Return [x, y] of the center of cell containing provided text 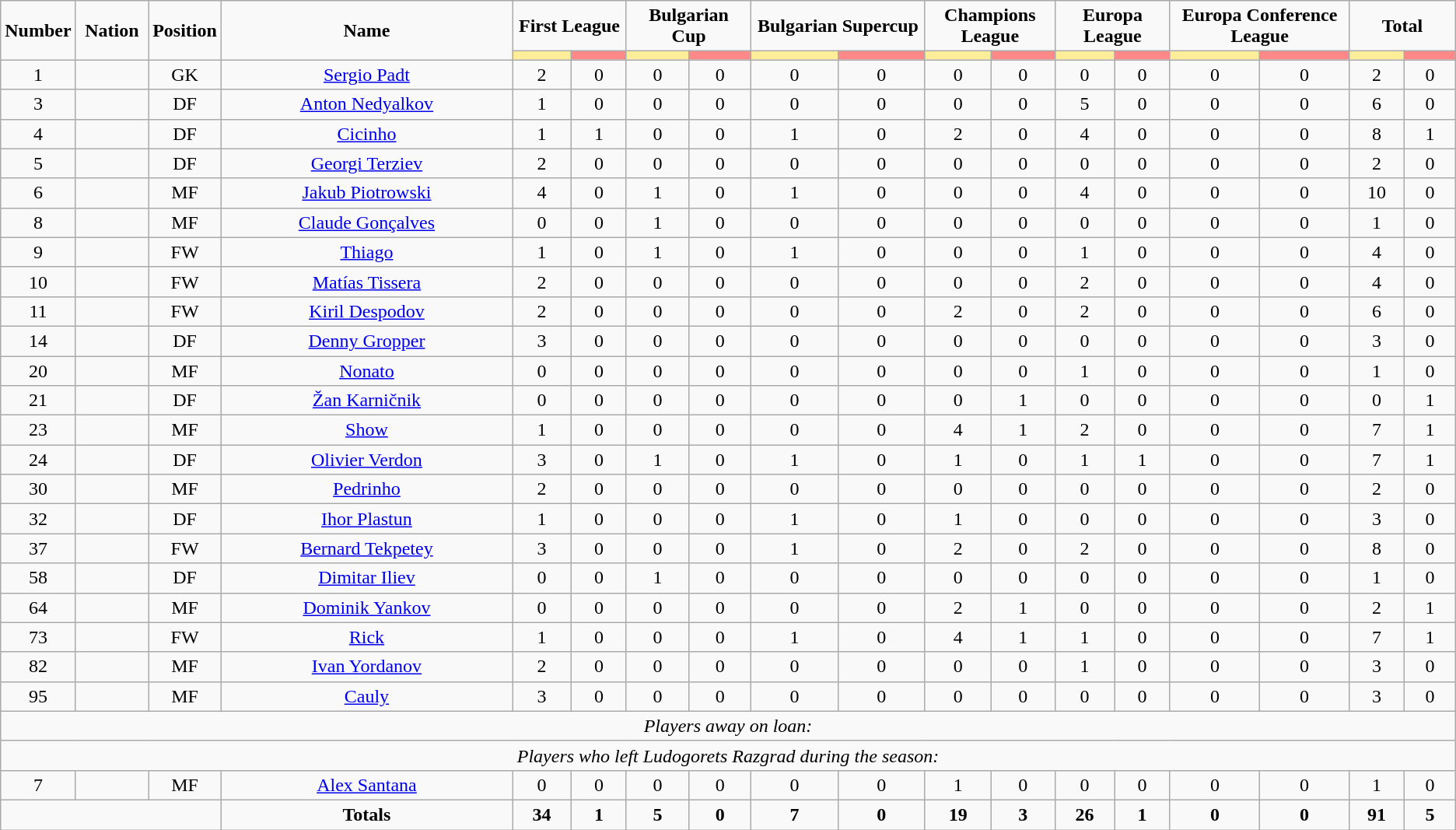
82 [38, 667]
GK [185, 75]
20 [38, 371]
Kiril Despodov [366, 311]
21 [38, 401]
14 [38, 341]
Sergio Padt [366, 75]
First League [569, 26]
Matías Tissera [366, 282]
Ihor Plastun [366, 519]
24 [38, 460]
Show [366, 430]
Europa League [1112, 26]
Olivier Verdon [366, 460]
Europa Conference League [1259, 26]
Champions League [989, 26]
Cicinho [366, 134]
Anton Nedyalkov [366, 104]
95 [38, 696]
Denny Gropper [366, 341]
Name [366, 30]
Totals [366, 814]
19 [958, 814]
Bulgarian Cup [688, 26]
Cauly [366, 696]
64 [38, 608]
34 [541, 814]
Dominik Yankov [366, 608]
91 [1377, 814]
Claude Gonçalves [366, 222]
Nonato [366, 371]
Nation [112, 30]
Thiago [366, 252]
37 [38, 548]
Number [38, 30]
23 [38, 430]
30 [38, 489]
Position [185, 30]
Players who left Ludogorets Razgrad during the season: [728, 755]
Players away on loan: [728, 726]
32 [38, 519]
Alex Santana [366, 785]
58 [38, 578]
Rick [366, 637]
11 [38, 311]
Žan Karničnik [366, 401]
Georgi Terziev [366, 163]
Bulgarian Supercup [838, 26]
Ivan Yordanov [366, 667]
73 [38, 637]
Dimitar Iliev [366, 578]
Jakub Piotrowski [366, 193]
26 [1084, 814]
Bernard Tekpetey [366, 548]
9 [38, 252]
Pedrinho [366, 489]
Total [1403, 26]
